Detect which cell encompasses the target text, then output its [x, y] center coordinate. 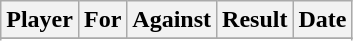
Date [322, 20]
Player [40, 20]
Result [255, 20]
Against [172, 20]
For [102, 20]
